Capture the cell that displays the provided text and extract its [x, y] central coordinate. 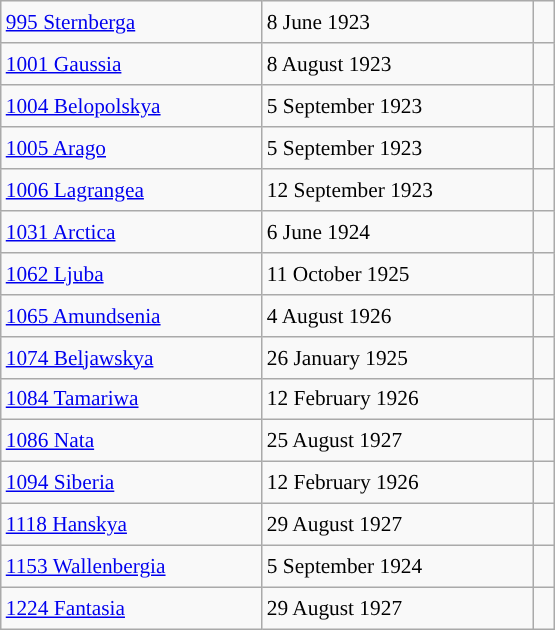
1086 Nata [132, 441]
1084 Tamariwa [132, 399]
1031 Arctica [132, 232]
11 October 1925 [398, 273]
6 June 1924 [398, 232]
25 August 1927 [398, 441]
1001 Gaussia [132, 64]
4 August 1926 [398, 315]
1094 Siberia [132, 483]
1005 Arago [132, 148]
8 June 1923 [398, 22]
1004 Belopolskya [132, 106]
1118 Hanskya [132, 525]
1074 Beljawskya [132, 357]
1153 Wallenbergia [132, 567]
995 Sternberga [132, 22]
1062 Ljuba [132, 273]
26 January 1925 [398, 357]
8 August 1923 [398, 64]
1065 Amundsenia [132, 315]
5 September 1924 [398, 567]
12 September 1923 [398, 190]
1224 Fantasia [132, 608]
1006 Lagrangea [132, 190]
